Identify which cell holds the provided text, then report its [x, y] central coordinate. 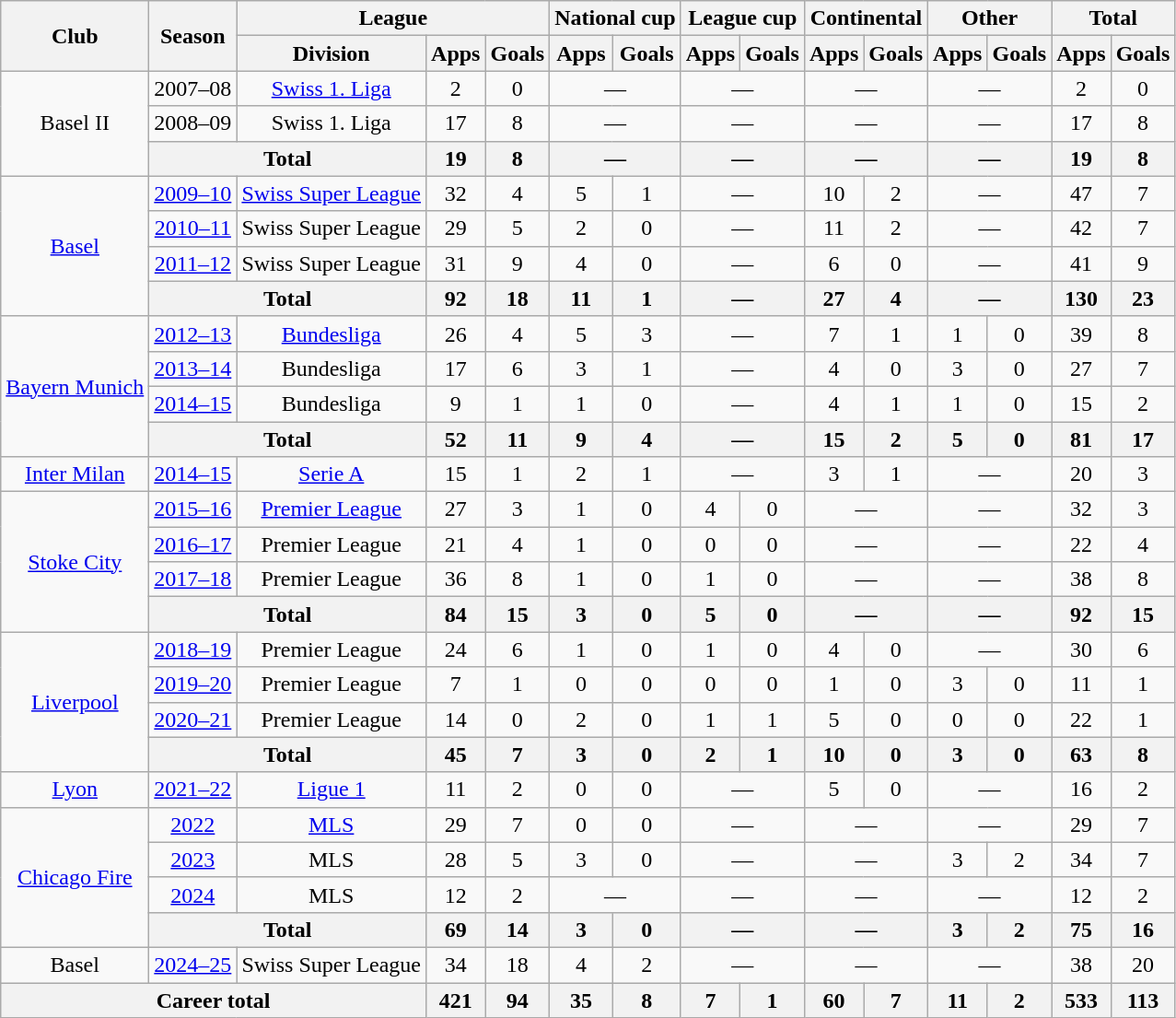
35 [581, 1000]
Career total [214, 1000]
69 [456, 930]
45 [456, 755]
2024–25 [193, 965]
2022 [193, 825]
Serie A [332, 474]
Ligue 1 [332, 790]
National cup [615, 18]
2011–12 [193, 263]
Lyon [76, 790]
42 [1081, 228]
Chicago Fire [76, 877]
75 [1081, 930]
113 [1143, 1000]
41 [1081, 263]
21 [456, 544]
Other [990, 18]
League cup [742, 18]
2019–20 [193, 685]
2012–13 [193, 333]
421 [456, 1000]
28 [456, 860]
31 [456, 263]
2023 [193, 860]
2010–11 [193, 228]
36 [456, 579]
2015–16 [193, 509]
2021–22 [193, 790]
30 [1081, 649]
2024 [193, 895]
24 [456, 649]
2017–18 [193, 579]
63 [1081, 755]
Season [193, 36]
Division [332, 53]
81 [1081, 439]
60 [833, 1000]
26 [456, 333]
League [393, 18]
Stoke City [76, 562]
2018–19 [193, 649]
130 [1081, 298]
84 [456, 614]
2020–21 [193, 720]
94 [518, 1000]
Bayern Munich [76, 386]
Basel II [76, 123]
Club [76, 36]
2009–10 [193, 193]
52 [456, 439]
Liverpool [76, 702]
39 [1081, 333]
23 [1143, 298]
2007–08 [193, 88]
2016–17 [193, 544]
Continental [866, 18]
2013–14 [193, 369]
47 [1081, 193]
Inter Milan [76, 474]
533 [1081, 1000]
2008–09 [193, 123]
